For the text-containing cell, return its midpoint in [X, Y] coordinate format. 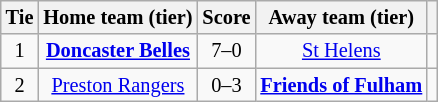
Home team (tier) [118, 17]
Tie [20, 17]
Score [226, 17]
1 [20, 51]
7–0 [226, 51]
St Helens [341, 51]
Doncaster Belles [118, 51]
Away team (tier) [341, 17]
2 [20, 85]
0–3 [226, 85]
Friends of Fulham [341, 85]
Preston Rangers [118, 85]
